Detect which cell encompasses the target text, then output its (x, y) center coordinate. 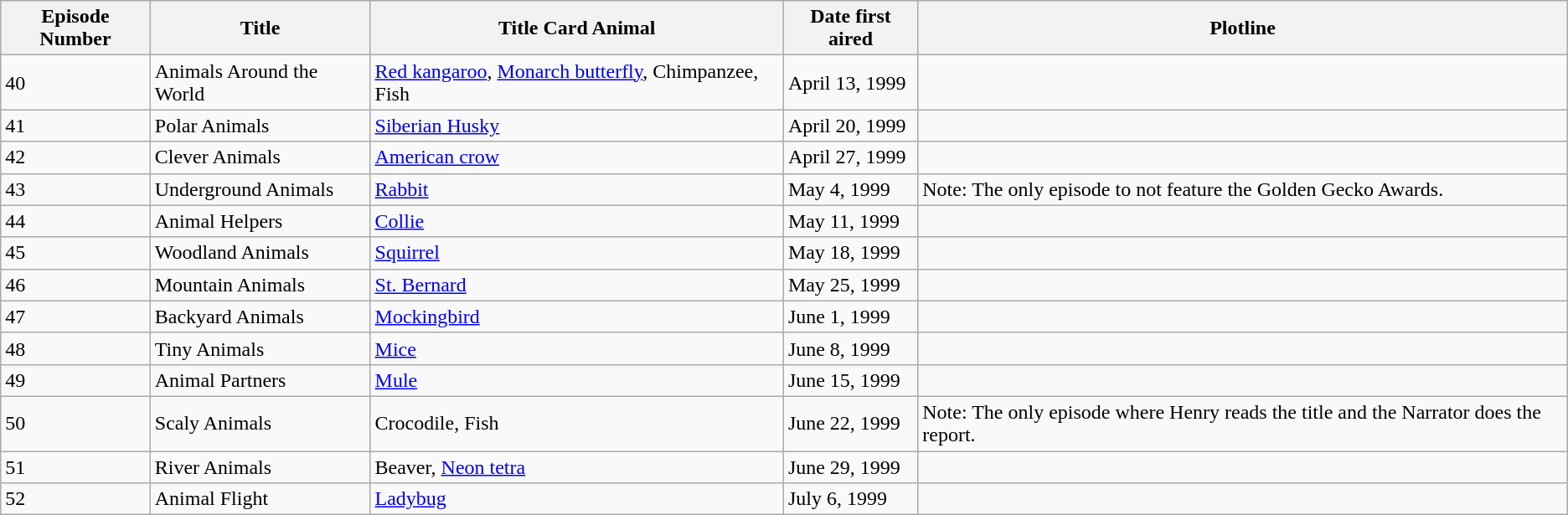
Beaver, Neon tetra (576, 466)
May 4, 1999 (850, 189)
Red kangaroo, Monarch butterfly, Chimpanzee, Fish (576, 82)
Collie (576, 221)
June 22, 1999 (850, 424)
Siberian Husky (576, 126)
Animals Around the World (260, 82)
Episode Number (75, 28)
40 (75, 82)
48 (75, 348)
52 (75, 499)
June 1, 1999 (850, 317)
Polar Animals (260, 126)
Mountain Animals (260, 285)
July 6, 1999 (850, 499)
Backyard Animals (260, 317)
Ladybug (576, 499)
St. Bernard (576, 285)
June 15, 1999 (850, 380)
Crocodile, Fish (576, 424)
May 18, 1999 (850, 253)
46 (75, 285)
Date first aired (850, 28)
June 29, 1999 (850, 466)
Mockingbird (576, 317)
49 (75, 380)
April 13, 1999 (850, 82)
42 (75, 157)
44 (75, 221)
Plotline (1243, 28)
April 27, 1999 (850, 157)
Tiny Animals (260, 348)
Woodland Animals (260, 253)
June 8, 1999 (850, 348)
Title Card Animal (576, 28)
Scaly Animals (260, 424)
May 11, 1999 (850, 221)
Animal Partners (260, 380)
Animal Helpers (260, 221)
May 25, 1999 (850, 285)
American crow (576, 157)
Note: The only episode where Henry reads the title and the Narrator does the report. (1243, 424)
River Animals (260, 466)
April 20, 1999 (850, 126)
51 (75, 466)
Rabbit (576, 189)
Note: The only episode to not feature the Golden Gecko Awards. (1243, 189)
Animal Flight (260, 499)
Clever Animals (260, 157)
Title (260, 28)
41 (75, 126)
Mice (576, 348)
45 (75, 253)
50 (75, 424)
47 (75, 317)
Underground Animals (260, 189)
Squirrel (576, 253)
Mule (576, 380)
43 (75, 189)
